Determine the (X, Y) coordinate at the center of the cell enclosing the given text.  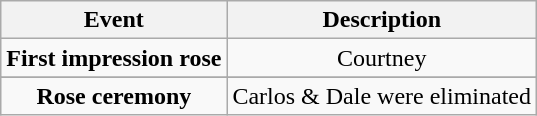
Event (114, 20)
Courtney (382, 58)
Rose ceremony (114, 96)
Description (382, 20)
First impression rose (114, 58)
Carlos & Dale were eliminated (382, 96)
